From the cell containing the given text, extract its center point as [X, Y] coordinate. 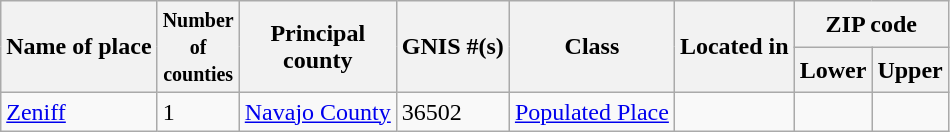
Zeniff [79, 112]
Located in [734, 47]
Upper [910, 70]
36502 [452, 112]
Name of place [79, 47]
Navajo County [318, 112]
Number ofcounties [198, 47]
Class [592, 47]
Populated Place [592, 112]
GNIS #(s) [452, 47]
ZIP code [871, 24]
1 [198, 112]
Principal county [318, 47]
Lower [833, 70]
